Scan for the cell matching the given text and deliver its [X, Y] coordinate at center. 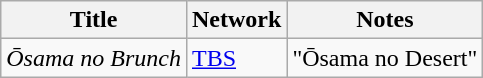
Ōsama no Brunch [94, 58]
"Ōsama no Desert" [385, 58]
Notes [385, 20]
Network [236, 20]
Title [94, 20]
TBS [236, 58]
